Return the [x, y] coordinate for the center point of the cell that contains the specified text.  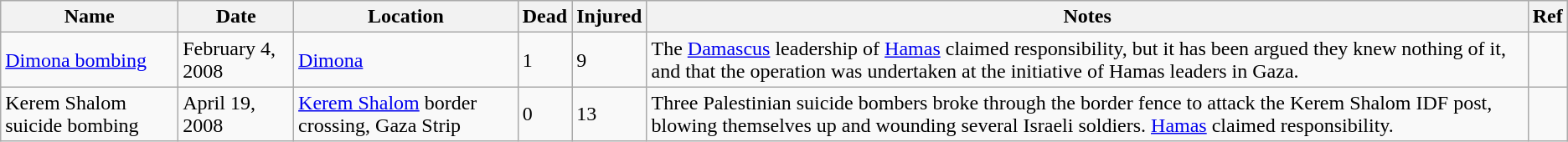
Dimona bombing [90, 60]
0 [544, 114]
Ref [1548, 17]
Dead [544, 17]
Location [406, 17]
13 [610, 114]
1 [544, 60]
Kerem Shalom border crossing, Gaza Strip [406, 114]
Dimona [406, 60]
Notes [1087, 17]
Date [236, 17]
Kerem Shalom suicide bombing [90, 114]
Name [90, 17]
Injured [610, 17]
April 19, 2008 [236, 114]
9 [610, 60]
February 4, 2008 [236, 60]
